Locate the cell with the specified text and output its (x, y) center coordinate. 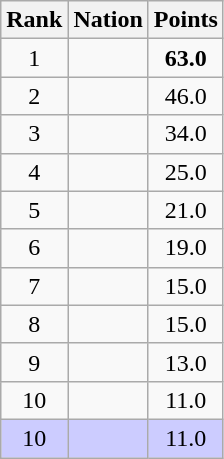
4 (34, 172)
2 (34, 96)
6 (34, 248)
25.0 (186, 172)
3 (34, 134)
13.0 (186, 362)
21.0 (186, 210)
9 (34, 362)
34.0 (186, 134)
1 (34, 58)
Points (186, 20)
8 (34, 324)
5 (34, 210)
46.0 (186, 96)
Nation (108, 20)
63.0 (186, 58)
19.0 (186, 248)
Rank (34, 20)
7 (34, 286)
